Pinpoint the cell where the given text exists, returning its [X, Y] midpoint coordinate. 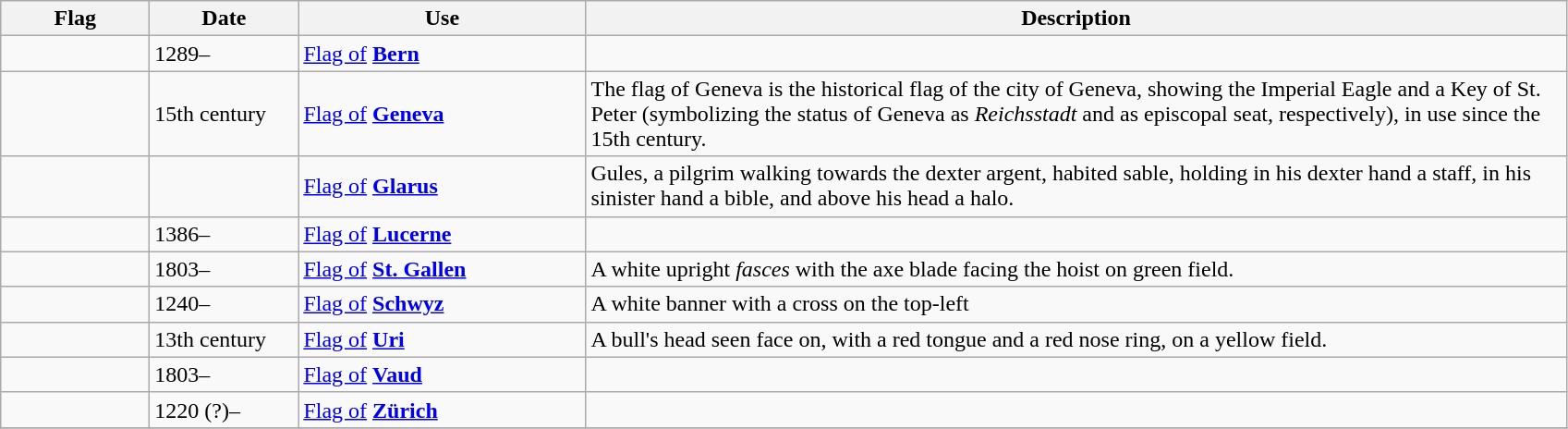
1220 (?)– [224, 410]
A white banner with a cross on the top-left [1076, 304]
Flag of Zürich [442, 410]
Flag [76, 18]
1240– [224, 304]
Flag of Uri [442, 339]
Use [442, 18]
Date [224, 18]
Flag of Lucerne [442, 234]
13th century [224, 339]
Flag of Glarus [442, 187]
15th century [224, 114]
1289– [224, 54]
Flag of Vaud [442, 374]
A bull's head seen face on, with a red tongue and a red nose ring, on a yellow field. [1076, 339]
A white upright fasces with the axe blade facing the hoist on green field. [1076, 269]
Flag of St. Gallen [442, 269]
Description [1076, 18]
Flag of Schwyz [442, 304]
1386– [224, 234]
Flag of Geneva [442, 114]
Flag of Bern [442, 54]
